Identify which cell holds the provided text, then report its (X, Y) central coordinate. 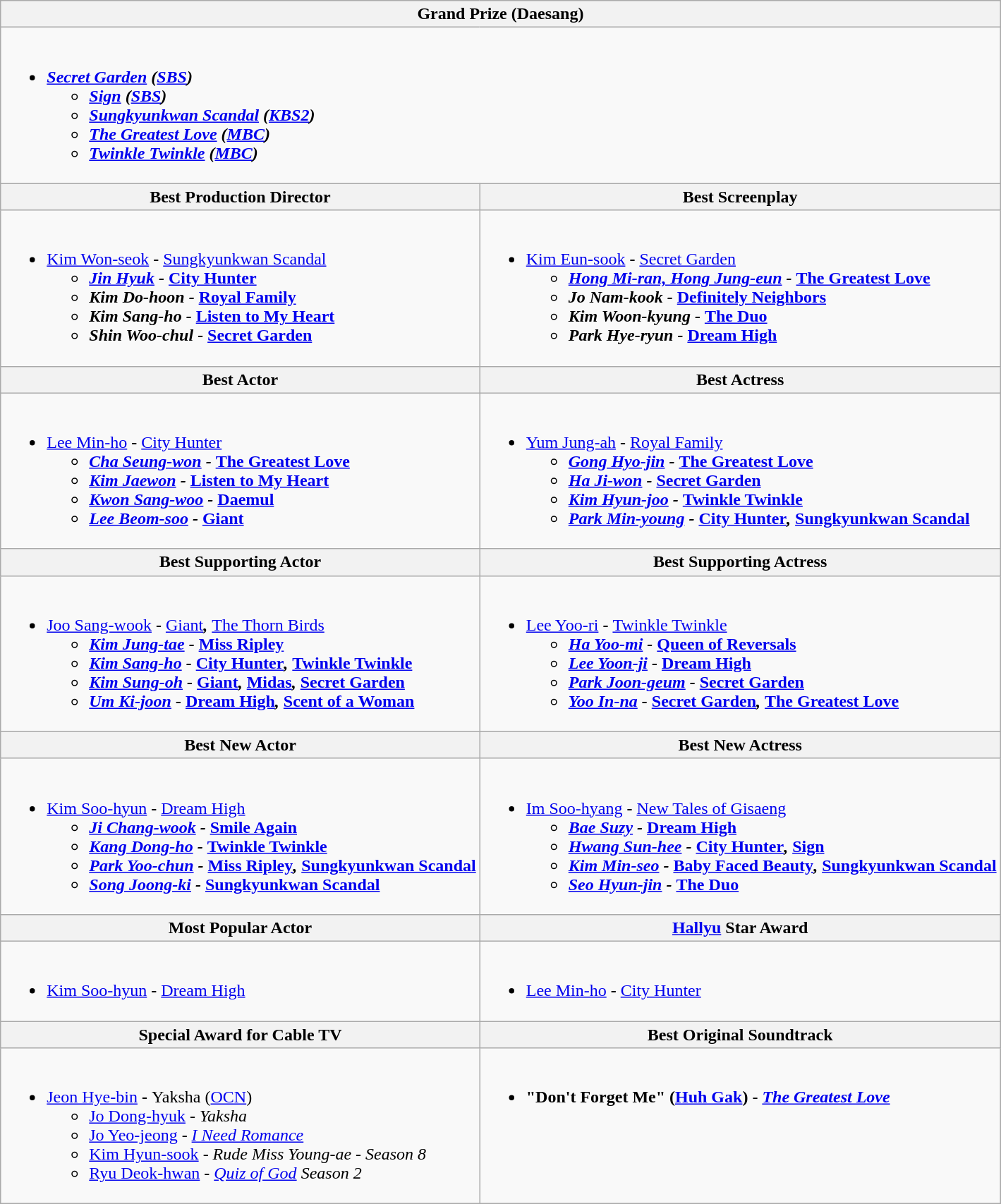
Lee Min-ho - City Hunter (740, 980)
Best Original Soundtrack (740, 1035)
Best New Actress (740, 745)
Best New Actor (240, 745)
Kim Won-seok - Sungkyunkwan ScandalJin Hyuk - City HunterKim Do-hoon - Royal FamilyKim Sang-ho - Listen to My HeartShin Woo-chul - Secret Garden (240, 288)
Hallyu Star Award (740, 928)
Best Supporting Actress (740, 562)
Best Actress (740, 379)
Kim Soo-hyun - Dream High (240, 980)
Best Actor (240, 379)
Special Award for Cable TV (240, 1035)
Lee Min-ho - City HunterCha Seung-won - The Greatest LoveKim Jaewon - Listen to My HeartKwon Sang-woo - DaemulLee Beom-soo - Giant (240, 471)
Best Production Director (240, 197)
Best Supporting Actor (240, 562)
Grand Prize (Daesang) (501, 14)
Secret Garden (SBS)Sign (SBS)Sungkyunkwan Scandal (KBS2)The Greatest Love (MBC)Twinkle Twinkle (MBC) (501, 106)
Most Popular Actor (240, 928)
Best Screenplay (740, 197)
"Don't Forget Me" (Huh Gak) - The Greatest Love (740, 1126)
